Detect which cell encompasses the target text, then output its (x, y) center coordinate. 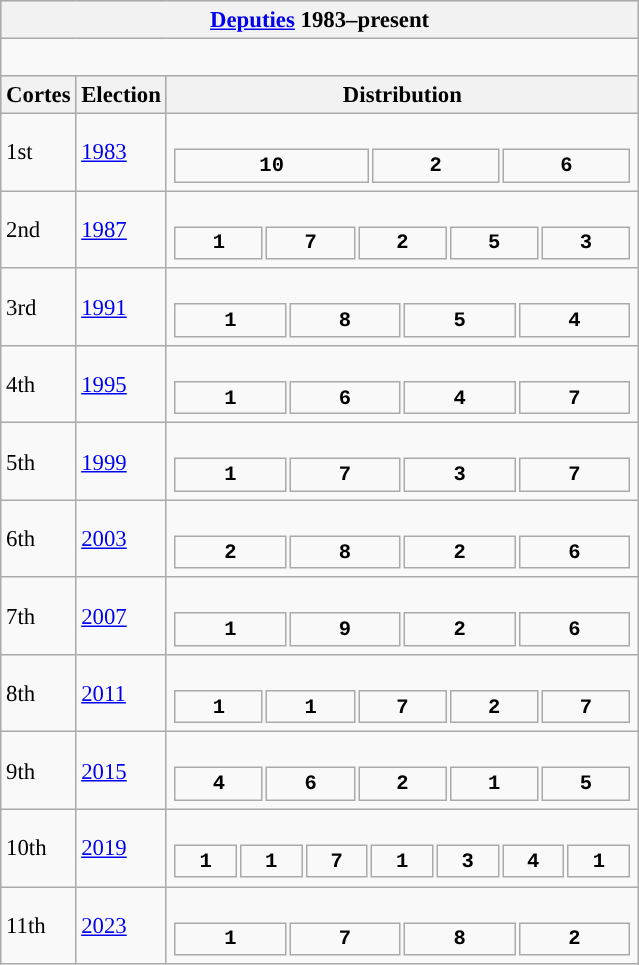
2015 (121, 770)
11th (38, 926)
2 8 2 6 (402, 538)
2011 (121, 694)
10 2 6 (402, 152)
9th (38, 770)
1 1 7 2 7 (402, 694)
5th (38, 462)
2007 (121, 616)
1 7 2 5 3 (402, 230)
1983 (121, 152)
3rd (38, 306)
Cortes (38, 95)
6th (38, 538)
9 (345, 630)
1st (38, 152)
1 6 4 7 (402, 384)
1 1 7 1 3 4 1 (402, 848)
10 (271, 166)
1999 (121, 462)
2003 (121, 538)
8th (38, 694)
2019 (121, 848)
1987 (121, 230)
Election (121, 95)
4 6 2 1 5 (402, 770)
1 7 8 2 (402, 926)
7th (38, 616)
Distribution (402, 95)
Deputies 1983–present (320, 20)
1 8 5 4 (402, 306)
2nd (38, 230)
1 9 2 6 (402, 616)
4th (38, 384)
10th (38, 848)
1 7 3 7 (402, 462)
2023 (121, 926)
1995 (121, 384)
1991 (121, 306)
